From the cell containing the given text, extract its center point as [x, y] coordinate. 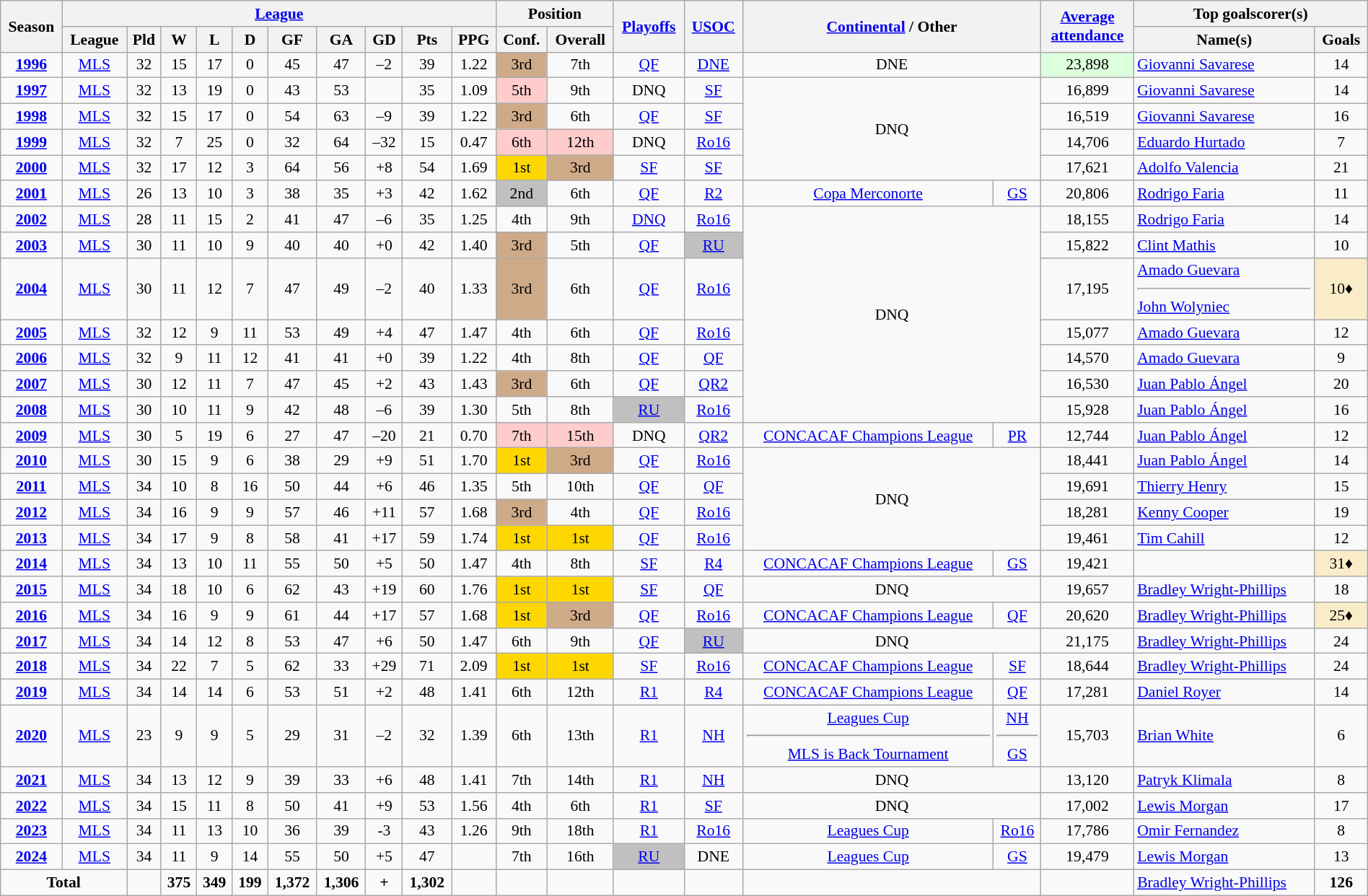
Brian White [1224, 736]
1.26 [474, 831]
12,744 [1087, 436]
Copa Merconorte [868, 194]
2018 [32, 667]
+4 [384, 333]
14,706 [1087, 142]
–20 [384, 436]
27 [292, 436]
18,644 [1087, 667]
349 [215, 883]
19,691 [1087, 487]
19,461 [1087, 538]
20,806 [1087, 194]
+29 [384, 667]
1999 [32, 142]
20,620 [1087, 615]
56 [341, 168]
2007 [32, 384]
–9 [384, 117]
15,928 [1087, 410]
13,120 [1087, 780]
60 [427, 589]
1.70 [474, 461]
PR [1017, 436]
1,302 [427, 883]
GA [341, 40]
1.09 [474, 91]
18,441 [1087, 461]
2009 [32, 436]
13th [580, 736]
25♦ [1341, 615]
+3 [384, 194]
2010 [32, 461]
1.76 [474, 589]
1998 [32, 117]
Amado Guevara John Wolyniec [1224, 289]
10♦ [1341, 289]
31♦ [1341, 564]
25 [215, 142]
Adolfo Valencia [1224, 168]
W [179, 40]
71 [427, 667]
19,421 [1087, 564]
2017 [32, 641]
2.09 [474, 667]
31 [341, 736]
Thierry Henry [1224, 487]
17,621 [1087, 168]
20 [1341, 384]
10th [580, 487]
Top goalscorer(s) [1250, 14]
2002 [32, 219]
1.62 [474, 194]
15,703 [1087, 736]
18th [580, 831]
2006 [32, 359]
D [250, 40]
Continental / Other [892, 26]
16,530 [1087, 384]
2021 [32, 780]
28 [144, 219]
18,281 [1087, 512]
2019 [32, 693]
2012 [32, 512]
2016 [32, 615]
18,155 [1087, 219]
L [215, 40]
Season [32, 26]
PPG [474, 40]
1.40 [474, 245]
21,175 [1087, 641]
1.33 [474, 289]
Daniel Royer [1224, 693]
126 [1341, 883]
+8 [384, 168]
26 [144, 194]
2008 [32, 410]
2023 [32, 831]
Leagues CupMLS is Back Tournament [868, 736]
2020 [32, 736]
+ [384, 883]
2014 [32, 564]
Pld [144, 40]
15th [580, 436]
375 [179, 883]
GD [384, 40]
22 [179, 667]
Name(s) [1224, 40]
1.56 [474, 806]
Conf. [521, 40]
Total [63, 883]
1.43 [474, 384]
23 [144, 736]
2022 [32, 806]
–32 [384, 142]
USOC [713, 26]
1.35 [474, 487]
16,899 [1087, 91]
17,002 [1087, 806]
Average attendance [1087, 26]
+11 [384, 512]
1.69 [474, 168]
58 [292, 538]
1.74 [474, 538]
15,077 [1087, 333]
17,281 [1087, 693]
2000 [32, 168]
1997 [32, 91]
1,306 [341, 883]
1.25 [474, 219]
Patryk Klimala [1224, 780]
1,372 [292, 883]
19,657 [1087, 589]
14th [580, 780]
Goals [1341, 40]
14,570 [1087, 359]
17,195 [1087, 289]
1996 [32, 65]
23,898 [1087, 65]
16,519 [1087, 117]
+19 [384, 589]
2015 [32, 589]
59 [427, 538]
0.70 [474, 436]
Omir Fernandez [1224, 831]
2 [250, 219]
Position [554, 14]
R2 [713, 194]
61 [292, 615]
Tim Cahill [1224, 538]
63 [341, 117]
-3 [384, 831]
36 [292, 831]
19,479 [1087, 857]
15,822 [1087, 245]
0.47 [474, 142]
Pts [427, 40]
Clint Mathis [1224, 245]
1.39 [474, 736]
2003 [32, 245]
199 [250, 883]
2024 [32, 857]
16th [580, 857]
2013 [32, 538]
Eduardo Hurtado [1224, 142]
2001 [32, 194]
Overall [580, 40]
2005 [32, 333]
2004 [32, 289]
NH GS [1017, 736]
1.30 [474, 410]
Kenny Cooper [1224, 512]
GF [292, 40]
2nd [521, 194]
17,786 [1087, 831]
2011 [32, 487]
Playoffs [649, 26]
